From the cell containing the given text, extract its center point as (X, Y) coordinate. 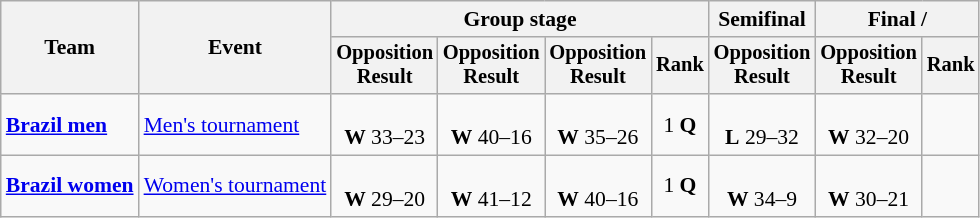
Men's tournament (236, 124)
Event (236, 48)
W 33–23 (384, 124)
W 32–20 (868, 124)
L 29–32 (762, 124)
W 34–9 (762, 186)
W 41–12 (492, 186)
Semifinal (762, 19)
Team (70, 48)
Brazil men (70, 124)
Women's tournament (236, 186)
Brazil women (70, 186)
Final / (897, 19)
Group stage (520, 19)
W 35–26 (598, 124)
W 29–20 (384, 186)
W 30–21 (868, 186)
